For the text-containing cell, return its midpoint in [X, Y] coordinate format. 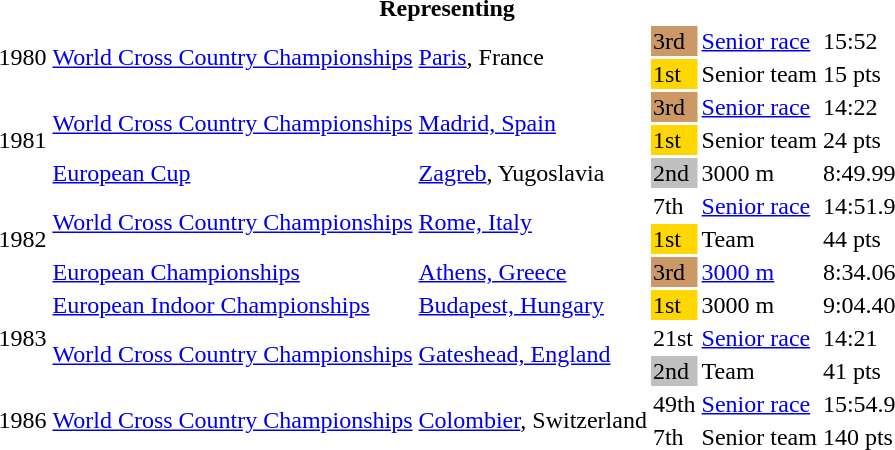
7th [674, 206]
European Cup [232, 173]
Paris, France [532, 58]
Madrid, Spain [532, 124]
Gateshead, England [532, 354]
Budapest, Hungary [532, 305]
Rome, Italy [532, 222]
21st [674, 338]
European Championships [232, 272]
European Indoor Championships [232, 305]
49th [674, 404]
Zagreb, Yugoslavia [532, 173]
Athens, Greece [532, 272]
